Provide the (X, Y) coordinate of the cell's center where the given text is located.  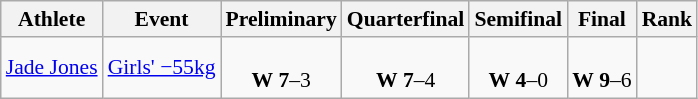
Event (162, 19)
W 9–6 (602, 68)
Athlete (52, 19)
W 7–4 (406, 68)
Jade Jones (52, 68)
Quarterfinal (406, 19)
Girls' −55kg (162, 68)
W 4–0 (518, 68)
Preliminary (282, 19)
Final (602, 19)
W 7–3 (282, 68)
Semifinal (518, 19)
Rank (668, 19)
